Determine the [x, y] coordinate at the center of the cell enclosing the given text.  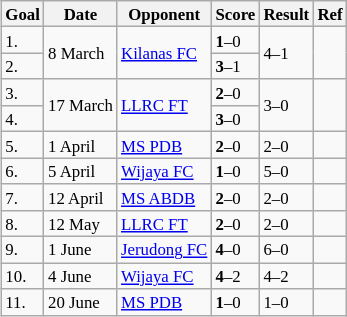
4. [22, 119]
Jerudong FC [164, 250]
5 April [80, 171]
5–0 [286, 171]
Ref [330, 14]
12 April [80, 197]
4–0 [235, 250]
1 April [80, 145]
1 June [80, 250]
4 June [80, 276]
10. [22, 276]
Result [286, 14]
Goal [22, 14]
2. [22, 66]
20 June [80, 302]
17 March [80, 106]
Opponent [164, 14]
8 March [80, 53]
3–1 [235, 66]
8. [22, 224]
4–1 [286, 53]
Score [235, 14]
3. [22, 93]
6. [22, 171]
5. [22, 145]
11. [22, 302]
Kilanas FC [164, 53]
MS ABDB [164, 197]
12 May [80, 224]
7. [22, 197]
6–0 [286, 250]
1. [22, 40]
9. [22, 250]
Date [80, 14]
